From the cell containing the given text, extract its center point as (x, y) coordinate. 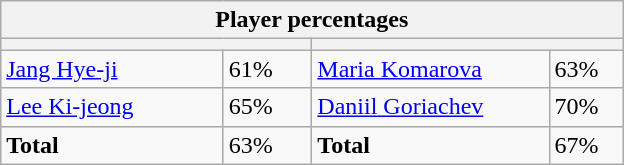
67% (586, 145)
Lee Ki-jeong (112, 107)
Daniil Goriachev (430, 107)
Player percentages (312, 20)
Maria Komarova (430, 69)
Jang Hye-ji (112, 69)
61% (268, 69)
65% (268, 107)
70% (586, 107)
